Search for the cell housing the specified text and yield its (x, y) center coordinate. 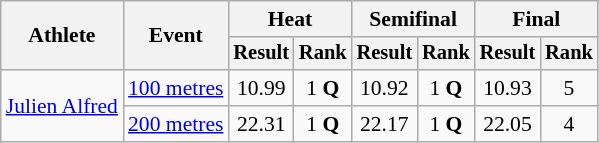
Final (536, 19)
Semifinal (414, 19)
4 (569, 124)
10.99 (261, 88)
Athlete (62, 36)
5 (569, 88)
22.17 (385, 124)
200 metres (176, 124)
Julien Alfred (62, 106)
Heat (290, 19)
10.93 (508, 88)
22.31 (261, 124)
10.92 (385, 88)
Event (176, 36)
100 metres (176, 88)
22.05 (508, 124)
